Determine the [x, y] coordinate at the center of the cell enclosing the given text.  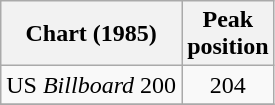
204 [228, 85]
Chart (1985) [92, 34]
Peakposition [228, 34]
US Billboard 200 [92, 85]
